Capture the cell that displays the provided text and extract its [X, Y] central coordinate. 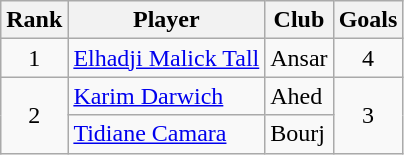
4 [368, 58]
2 [34, 115]
1 [34, 58]
Ansar [299, 58]
Goals [368, 20]
3 [368, 115]
Elhadji Malick Tall [166, 58]
Ahed [299, 96]
Bourj [299, 134]
Karim Darwich [166, 96]
Rank [34, 20]
Player [166, 20]
Club [299, 20]
Tidiane Camara [166, 134]
